Output the [x, y] coordinate of the center of the cell containing the given text.  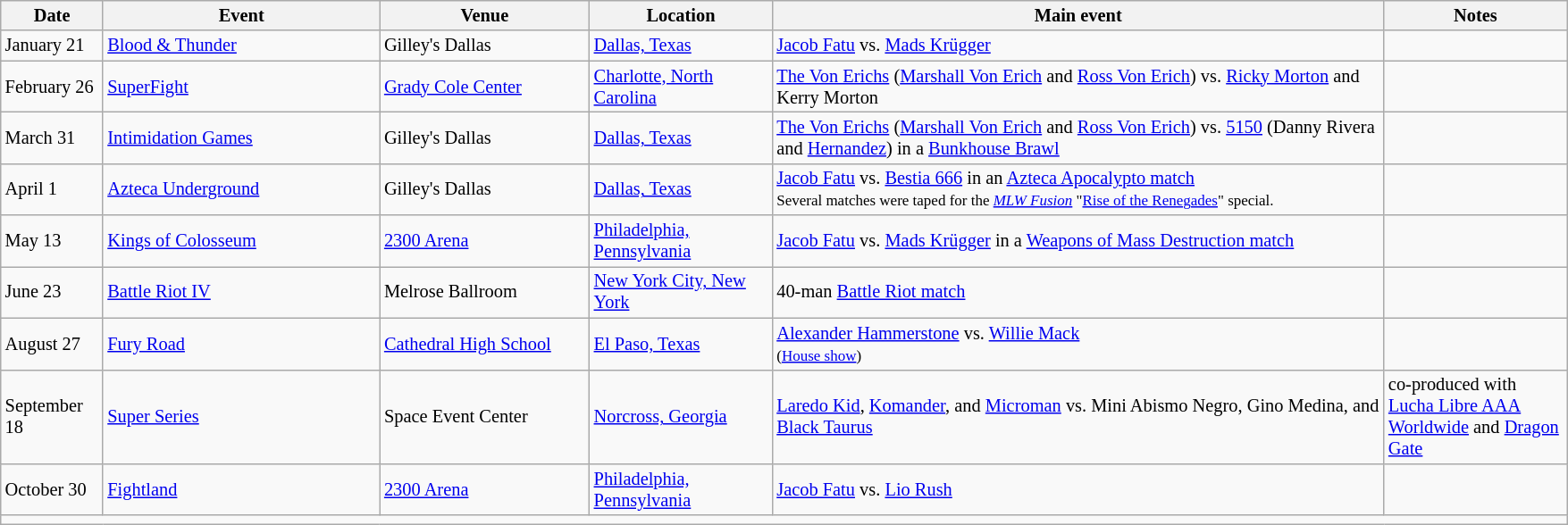
Cathedral High School [484, 344]
Jacob Fatu vs. Bestia 666 in an Azteca Apocalypto matchSeveral matches were taped for the MLW Fusion "Rise of the Renegades" special. [1077, 189]
Battle Riot IV [241, 292]
Grady Cole Center [484, 87]
Main event [1077, 15]
Jacob Fatu vs. Mads Krügger in a Weapons of Mass Destruction match [1077, 241]
Fightland [241, 489]
Melrose Ballroom [484, 292]
August 27 [52, 344]
Intimidation Games [241, 137]
June 23 [52, 292]
Location [681, 15]
El Paso, Texas [681, 344]
40-man Battle Riot match [1077, 292]
May 13 [52, 241]
Alexander Hammerstone vs. Willie Mack(House show) [1077, 344]
Venue [484, 15]
New York City, New York [681, 292]
Azteca Underground [241, 189]
Jacob Fatu vs. Mads Krügger [1077, 46]
Date [52, 15]
Super Series [241, 417]
Fury Road [241, 344]
Notes [1476, 15]
The Von Erichs (Marshall Von Erich and Ross Von Erich) vs. Ricky Morton and Kerry Morton [1077, 87]
Charlotte, North Carolina [681, 87]
September 18 [52, 417]
April 1 [52, 189]
SuperFight [241, 87]
Laredo Kid, Komander, and Microman vs. Mini Abismo Negro, Gino Medina, and Black Taurus [1077, 417]
October 30 [52, 489]
January 21 [52, 46]
Norcross, Georgia [681, 417]
March 31 [52, 137]
Jacob Fatu vs. Lio Rush [1077, 489]
Space Event Center [484, 417]
February 26 [52, 87]
co-produced with Lucha Libre AAA Worldwide and Dragon Gate [1476, 417]
Event [241, 15]
The Von Erichs (Marshall Von Erich and Ross Von Erich) vs. 5150 (Danny Rivera and Hernandez) in a Bunkhouse Brawl [1077, 137]
Blood & Thunder [241, 46]
Kings of Colosseum [241, 241]
